Locate the cell with the specified text and output its (X, Y) center coordinate. 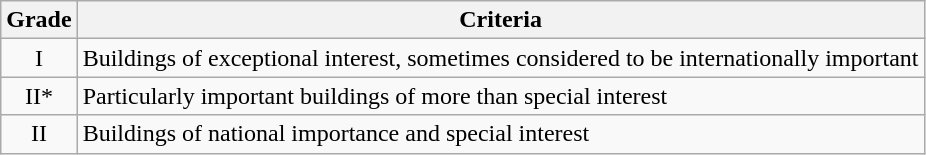
Particularly important buildings of more than special interest (500, 96)
I (39, 58)
Buildings of exceptional interest, sometimes considered to be internationally important (500, 58)
Criteria (500, 20)
II (39, 134)
II* (39, 96)
Grade (39, 20)
Buildings of national importance and special interest (500, 134)
